Locate the cell with the specified text and output its [x, y] center coordinate. 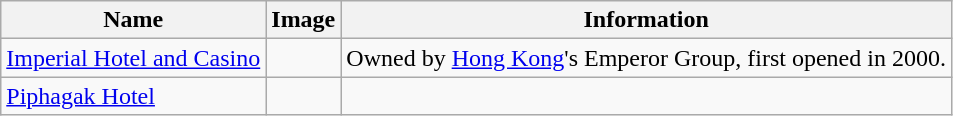
Imperial Hotel and Casino [134, 58]
Owned by Hong Kong's Emperor Group, first opened in 2000. [646, 58]
Piphagak Hotel [134, 96]
Name [134, 20]
Image [304, 20]
Information [646, 20]
